Scan for the cell matching the given text and deliver its [x, y] coordinate at center. 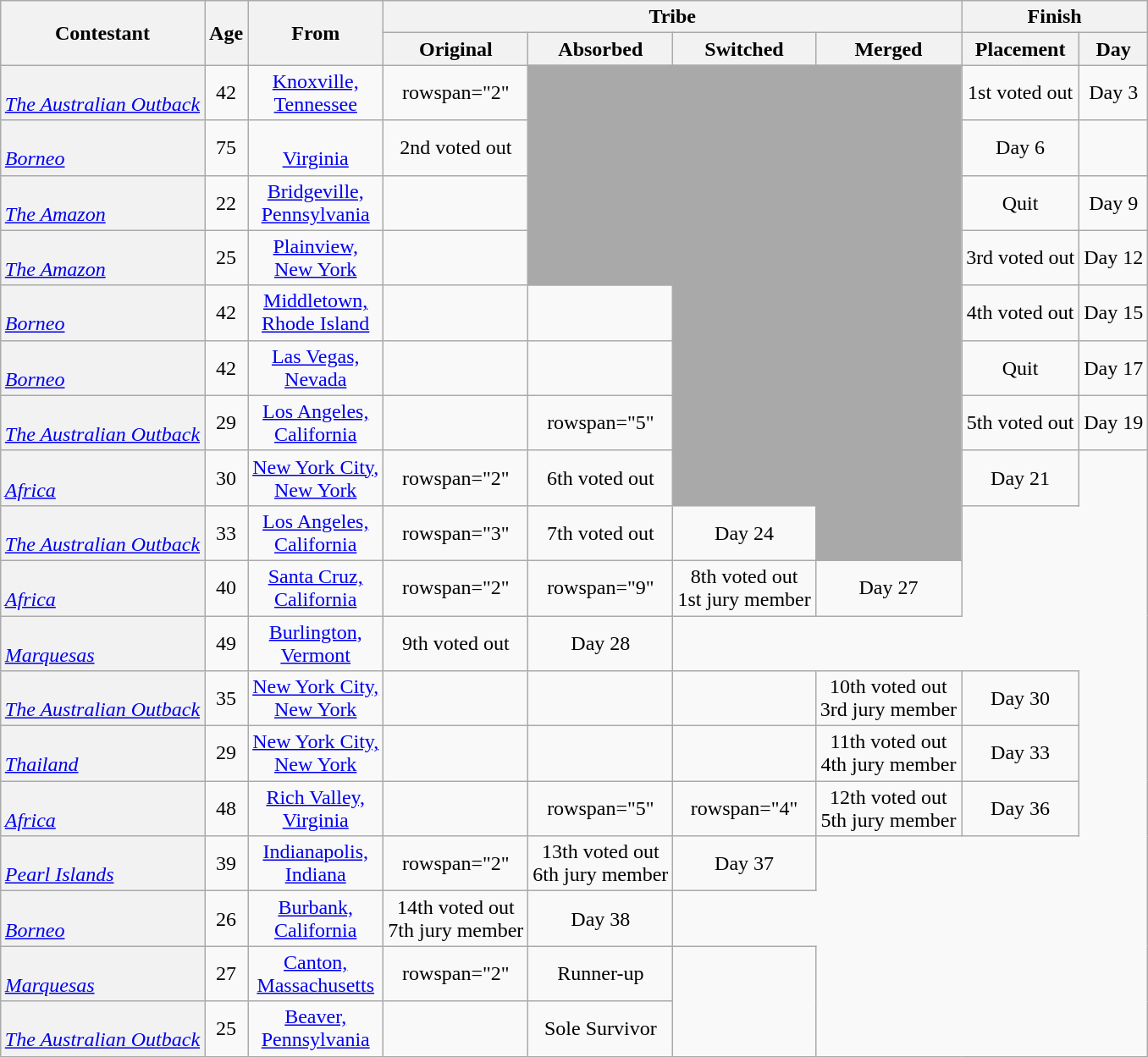
2nd voted out [455, 147]
Day 28 [601, 643]
7th voted out [601, 533]
3rd voted out [1021, 257]
Middletown,Rhode Island [316, 313]
Pearl Islands [102, 863]
33 [227, 533]
Bridgeville,Pennsylvania [316, 203]
12th voted out5th jury member [888, 809]
Original [455, 49]
8th voted out1st jury member [744, 587]
Day 12 [1114, 257]
30 [227, 477]
Beaver,Pennsylvania [316, 1029]
Switched [744, 49]
1st voted out [1021, 93]
75 [227, 147]
22 [227, 203]
Day 33 [1021, 753]
27 [227, 973]
13th voted out6th jury member [601, 863]
Day 27 [888, 587]
Day [1114, 49]
Day 3 [1114, 93]
Placement [1021, 49]
rowspan="3" [455, 533]
Finish [1055, 17]
10th voted out3rd jury member [888, 699]
Knoxville,Tennessee [316, 93]
Thailand [102, 753]
Burlington,Vermont [316, 643]
Merged [888, 49]
Canton,Massachusetts [316, 973]
Contestant [102, 33]
Los Angeles,California [316, 533]
Age [227, 33]
Tribe [672, 17]
Day 21 [1021, 477]
49 [227, 643]
rowspan="4" [744, 809]
5th voted out [1021, 423]
Rich Valley,Virginia [316, 809]
Day 30 [1021, 699]
11th voted out4th jury member [888, 753]
Day 17 [1114, 367]
Day 36 [1021, 809]
Day 9 [1114, 203]
39 [227, 863]
Las Vegas,Nevada [316, 367]
Los Angeles, California [316, 423]
4th voted out [1021, 313]
Day 24 [744, 533]
rowspan="9" [601, 587]
Virginia [316, 147]
Indianapolis,Indiana [316, 863]
Absorbed [601, 49]
Day 37 [744, 863]
Santa Cruz,California [316, 587]
6th voted out [601, 477]
40 [227, 587]
48 [227, 809]
14th voted out7th jury member [455, 919]
Day 19 [1114, 423]
9th voted out [455, 643]
26 [227, 919]
Sole Survivor [601, 1029]
Plainview, New York [316, 257]
35 [227, 699]
Runner-up [601, 973]
Day 38 [601, 919]
From [316, 33]
Burbank,California [316, 919]
Day 15 [1114, 313]
Day 6 [1021, 147]
